Find where the given text appears and provide that cell's center as [x, y] coordinate. 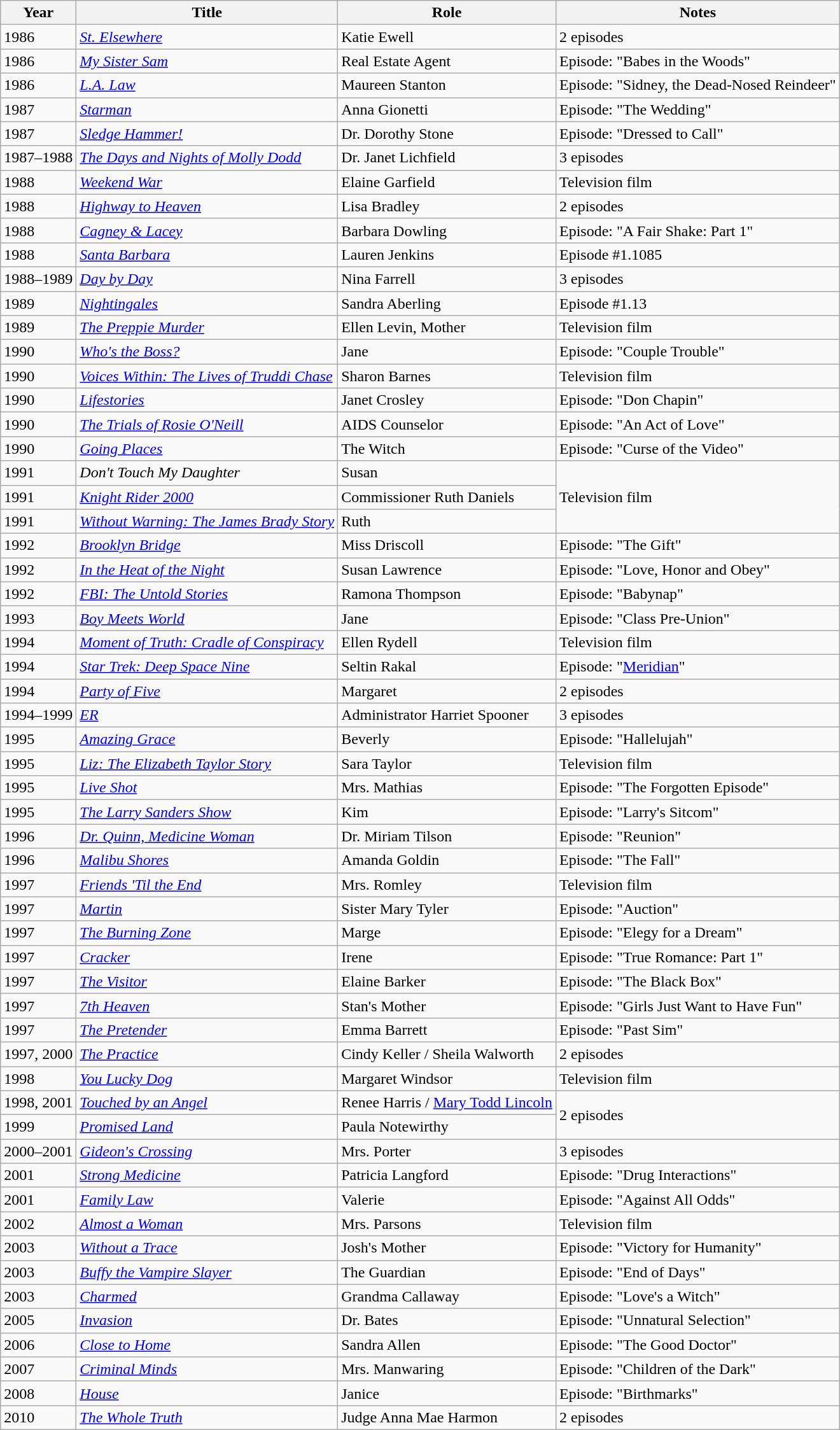
Lauren Jenkins [447, 255]
Susan [447, 473]
You Lucky Dog [207, 1079]
Episode: "Girls Just Want to Have Fun" [697, 1006]
Episode: "Class Pre-Union" [697, 618]
Episode: "The Forgotten Episode" [697, 788]
Sandra Aberling [447, 304]
Episode: "Children of the Dark" [697, 1369]
Episode: "Dressed to Call" [697, 134]
Episode: "Elegy for a Dream" [697, 933]
Episode: "Curse of the Video" [697, 449]
Episode: "The Good Doctor" [697, 1345]
Highway to Heaven [207, 206]
Episode: "The Fall" [697, 860]
Boy Meets World [207, 618]
Brooklyn Bridge [207, 545]
Episode: "Love's a Witch" [697, 1296]
Episode: "Drug Interactions" [697, 1175]
1987–1988 [38, 158]
Barbara Dowling [447, 230]
Touched by an Angel [207, 1103]
House [207, 1393]
Josh's Mother [447, 1248]
Knight Rider 2000 [207, 497]
Katie Ewell [447, 37]
Margaret [447, 690]
Party of Five [207, 690]
Episode: "Birthmarks" [697, 1393]
Lisa Bradley [447, 206]
Notes [697, 13]
Nightingales [207, 304]
The Whole Truth [207, 1417]
Cindy Keller / Sheila Walworth [447, 1054]
Episode: "Couple Trouble" [697, 352]
Cracker [207, 957]
Episode: "The Wedding" [697, 109]
Ruth [447, 521]
Friends 'Til the End [207, 885]
Episode: "Past Sim" [697, 1030]
1994–1999 [38, 715]
Kim [447, 812]
Dr. Bates [447, 1321]
Criminal Minds [207, 1369]
Anna Gionetti [447, 109]
Promised Land [207, 1127]
The Visitor [207, 981]
Weekend War [207, 182]
Mrs. Romley [447, 885]
2007 [38, 1369]
The Witch [447, 449]
In the Heat of the Night [207, 570]
AIDS Counselor [447, 424]
Maureen Stanton [447, 85]
Janice [447, 1393]
Dr. Janet Lichfield [447, 158]
Martin [207, 909]
Malibu Shores [207, 860]
Miss Driscoll [447, 545]
Grandma Callaway [447, 1296]
Amanda Goldin [447, 860]
L.A. Law [207, 85]
FBI: The Untold Stories [207, 594]
7th Heaven [207, 1006]
Moment of Truth: Cradle of Conspiracy [207, 642]
Emma Barrett [447, 1030]
Charmed [207, 1296]
The Days and Nights of Molly Dodd [207, 158]
Live Shot [207, 788]
Invasion [207, 1321]
Title [207, 13]
Dr. Quinn, Medicine Woman [207, 836]
Susan Lawrence [447, 570]
Irene [447, 957]
Sharon Barnes [447, 376]
Close to Home [207, 1345]
Patricia Langford [447, 1175]
Gideon's Crossing [207, 1151]
The Preppie Murder [207, 328]
Don't Touch My Daughter [207, 473]
Without a Trace [207, 1248]
Elaine Garfield [447, 182]
Episode: "Against All Odds" [697, 1200]
Janet Crosley [447, 400]
Paula Notewirthy [447, 1127]
The Practice [207, 1054]
Mrs. Porter [447, 1151]
The Pretender [207, 1030]
Dr. Dorothy Stone [447, 134]
Episode: "True Romance: Part 1" [697, 957]
Sister Mary Tyler [447, 909]
Episode: "The Black Box" [697, 981]
ER [207, 715]
Mrs. Mathias [447, 788]
Sledge Hammer! [207, 134]
1997, 2000 [38, 1054]
Who's the Boss? [207, 352]
Mrs. Parsons [447, 1224]
The Trials of Rosie O'Neill [207, 424]
Star Trek: Deep Space Nine [207, 666]
Voices Within: The Lives of Truddi Chase [207, 376]
Starman [207, 109]
Santa Barbara [207, 255]
Strong Medicine [207, 1175]
Episode: "Hallelujah" [697, 740]
Margaret Windsor [447, 1079]
Renee Harris / Mary Todd Lincoln [447, 1103]
Episode: "End of Days" [697, 1272]
Sandra Allen [447, 1345]
Amazing Grace [207, 740]
Beverly [447, 740]
Administrator Harriet Spooner [447, 715]
Dr. Miriam Tilson [447, 836]
My Sister Sam [207, 61]
Year [38, 13]
Real Estate Agent [447, 61]
Marge [447, 933]
Cagney & Lacey [207, 230]
Episode: "Meridian" [697, 666]
2010 [38, 1417]
Going Places [207, 449]
Liz: The Elizabeth Taylor Story [207, 764]
Episode: "Reunion" [697, 836]
Ellen Levin, Mother [447, 328]
Episode: "Sidney, the Dead-Nosed Reindeer" [697, 85]
2006 [38, 1345]
Episode: "Love, Honor and Obey" [697, 570]
2000–2001 [38, 1151]
Episode: "Auction" [697, 909]
Episode: "An Act of Love" [697, 424]
The Larry Sanders Show [207, 812]
Without Warning: The James Brady Story [207, 521]
Episode: "A Fair Shake: Part 1" [697, 230]
Buffy the Vampire Slayer [207, 1272]
The Burning Zone [207, 933]
1993 [38, 618]
Almost a Woman [207, 1224]
Ramona Thompson [447, 594]
Episode: "Victory for Humanity" [697, 1248]
Lifestories [207, 400]
Episode: "Babynap" [697, 594]
1998 [38, 1079]
Sara Taylor [447, 764]
Ellen Rydell [447, 642]
Episode: "Larry's Sitcom" [697, 812]
Episode: "Don Chapin" [697, 400]
Commissioner Ruth Daniels [447, 497]
Judge Anna Mae Harmon [447, 1417]
Seltin Rakal [447, 666]
Episode #1.1085 [697, 255]
Elaine Barker [447, 981]
Mrs. Manwaring [447, 1369]
St. Elsewhere [207, 37]
The Guardian [447, 1272]
Day by Day [207, 279]
Episode: "Babes in the Woods" [697, 61]
2002 [38, 1224]
Stan's Mother [447, 1006]
Valerie [447, 1200]
Episode #1.13 [697, 304]
1988–1989 [38, 279]
Nina Farrell [447, 279]
Role [447, 13]
1998, 2001 [38, 1103]
Episode: "Unnatural Selection" [697, 1321]
Episode: "The Gift" [697, 545]
2005 [38, 1321]
Family Law [207, 1200]
2008 [38, 1393]
1999 [38, 1127]
